Search for the cell housing the specified text and yield its [x, y] center coordinate. 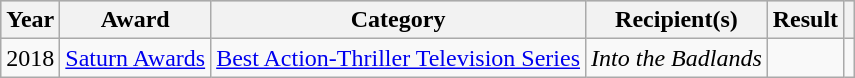
Category [398, 20]
Saturn Awards [136, 58]
Recipient(s) [677, 20]
2018 [30, 58]
Into the Badlands [677, 58]
Best Action-Thriller Television Series [398, 58]
Award [136, 20]
Result [805, 20]
Year [30, 20]
